Find where the given text appears and provide that cell's center as (X, Y) coordinate. 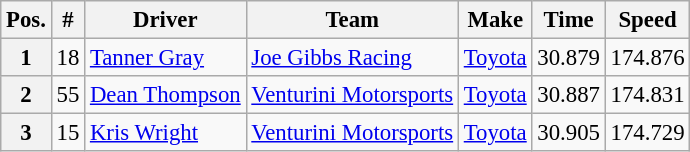
Make (495, 20)
Tanner Gray (166, 58)
1 (26, 58)
Time (568, 20)
Pos. (26, 20)
# (68, 20)
30.887 (568, 95)
30.879 (568, 58)
18 (68, 58)
Team (352, 20)
Dean Thompson (166, 95)
15 (68, 133)
174.831 (648, 95)
Kris Wright (166, 133)
174.876 (648, 58)
Driver (166, 20)
Joe Gibbs Racing (352, 58)
30.905 (568, 133)
174.729 (648, 133)
55 (68, 95)
Speed (648, 20)
2 (26, 95)
3 (26, 133)
